Detect which cell encompasses the target text, then output its (X, Y) center coordinate. 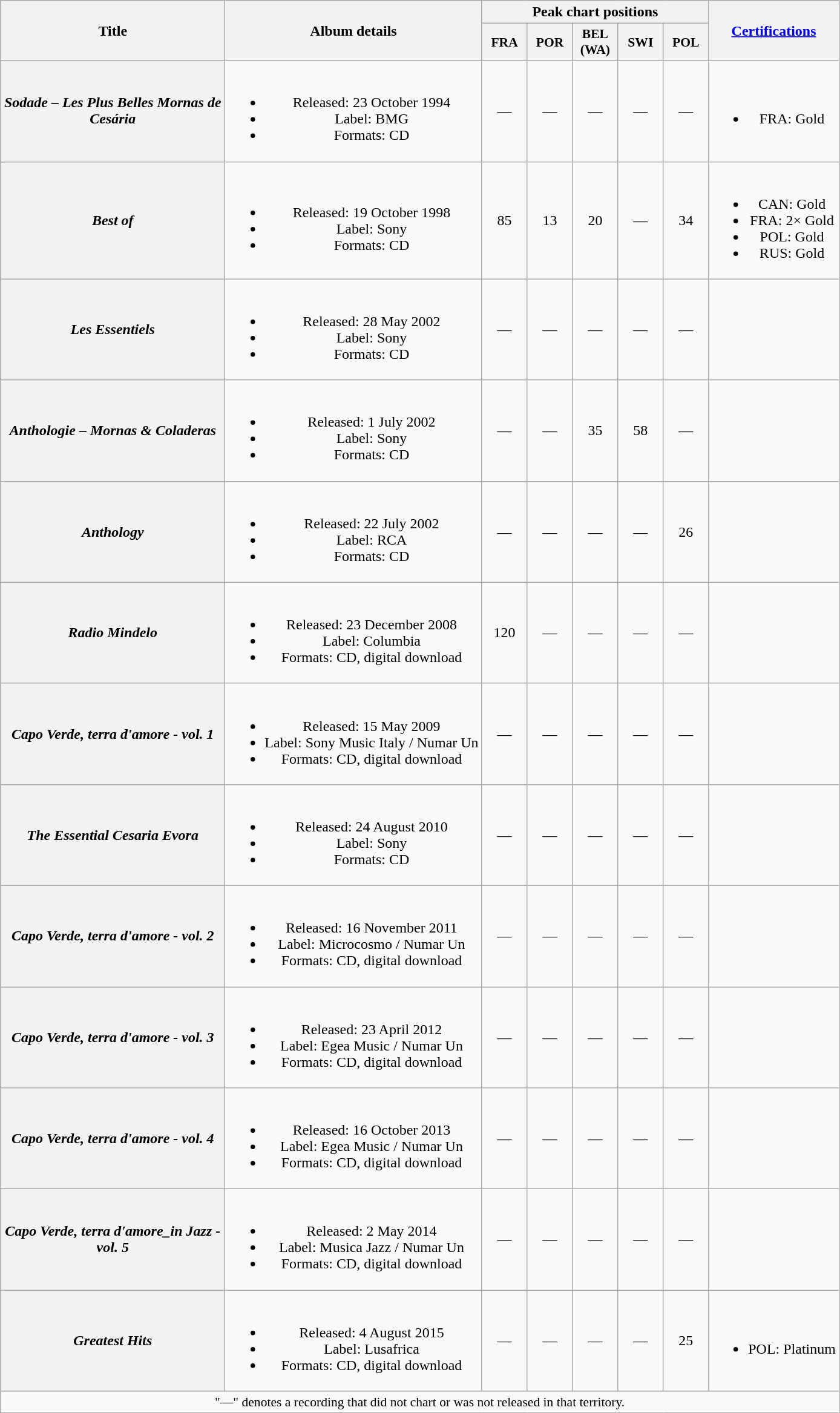
Released: 4 August 2015Label: LusafricaFormats: CD, digital download (353, 1341)
POL (686, 42)
The Essential Cesaria Evora (113, 835)
Released: 2 May 2014Label: Musica Jazz / Numar UnFormats: CD, digital download (353, 1239)
120 (505, 633)
Released: 23 October 1994Label: BMGFormats: CD (353, 111)
Title (113, 30)
POL: Platinum (774, 1341)
Capo Verde, terra d'amore - vol. 4 (113, 1139)
Certifications (774, 30)
34 (686, 220)
Anthology (113, 531)
13 (550, 220)
Capo Verde, terra d'amore - vol. 2 (113, 936)
Radio Mindelo (113, 633)
POR (550, 42)
Released: 28 May 2002Label: SonyFormats: CD (353, 329)
Released: 16 October 2013Label: Egea Music / Numar UnFormats: CD, digital download (353, 1139)
BEL (WA) (596, 42)
Capo Verde, terra d'amore - vol. 1 (113, 733)
58 (640, 431)
SWI (640, 42)
Released: 23 April 2012Label: Egea Music / Numar UnFormats: CD, digital download (353, 1037)
85 (505, 220)
Released: 19 October 1998Label: SonyFormats: CD (353, 220)
Released: 15 May 2009Label: Sony Music Italy / Numar UnFormats: CD, digital download (353, 733)
Sodade – Les Plus Belles Mornas de Cesária (113, 111)
Greatest Hits (113, 1341)
Best of (113, 220)
35 (596, 431)
Peak chart positions (596, 12)
"—" denotes a recording that did not chart or was not released in that territory. (420, 1402)
FRA (505, 42)
26 (686, 531)
Released: 22 July 2002Label: RCAFormats: CD (353, 531)
CAN: GoldFRA: 2× GoldPOL: GoldRUS: Gold (774, 220)
Album details (353, 30)
25 (686, 1341)
Released: 1 July 2002Label: SonyFormats: CD (353, 431)
Les Essentiels (113, 329)
Released: 24 August 2010Label: SonyFormats: CD (353, 835)
20 (596, 220)
Capo Verde, terra d'amore - vol. 3 (113, 1037)
Released: 16 November 2011Label: Microcosmo / Numar UnFormats: CD, digital download (353, 936)
Capo Verde, terra d'amore_in Jazz - vol. 5 (113, 1239)
Released: 23 December 2008Label: ColumbiaFormats: CD, digital download (353, 633)
Anthologie – Mornas & Coladeras (113, 431)
FRA: Gold (774, 111)
